Return the [x, y] coordinate for the center point of the cell that contains the specified text.  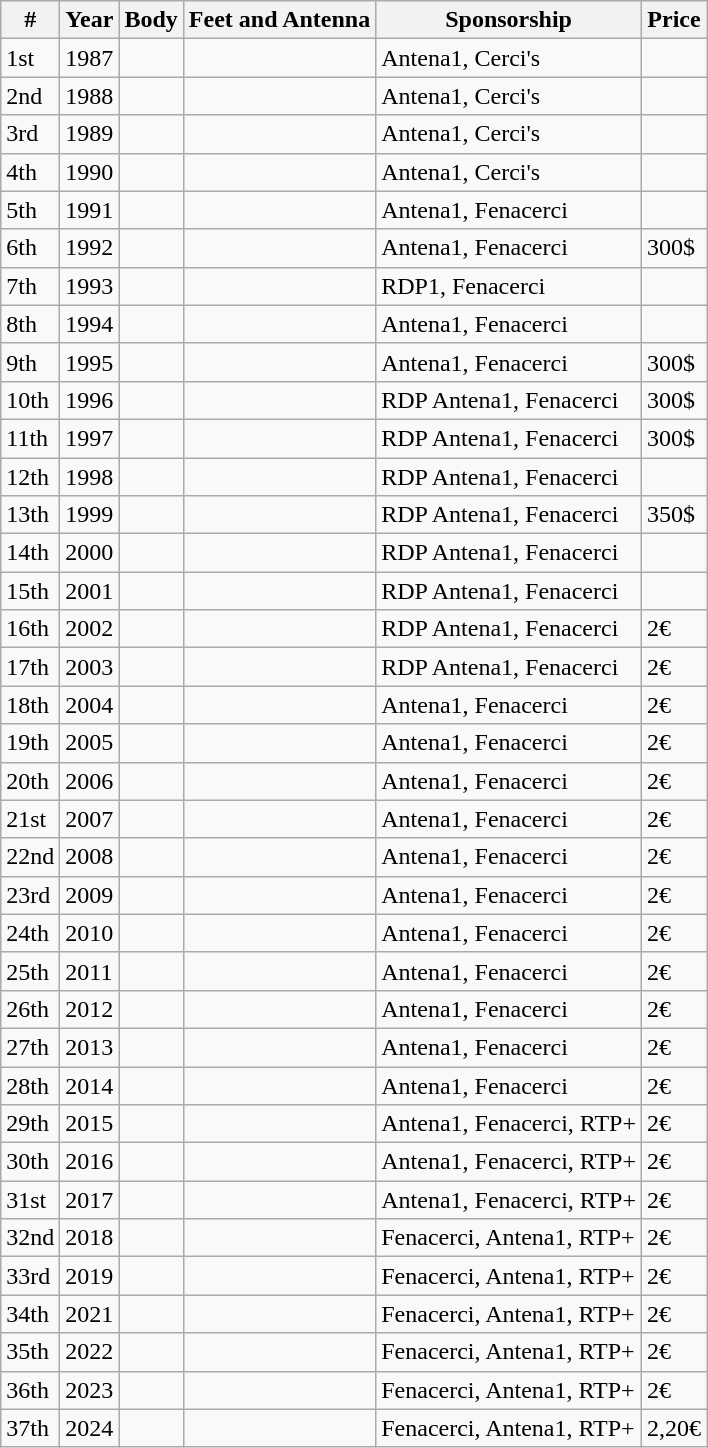
30th [30, 1162]
2001 [90, 591]
1987 [90, 58]
24th [30, 933]
2014 [90, 1085]
1991 [90, 210]
1993 [90, 286]
14th [30, 553]
15th [30, 591]
1995 [90, 362]
1st [30, 58]
2005 [90, 743]
37th [30, 1428]
2006 [90, 781]
9th [30, 362]
1997 [90, 438]
Body [151, 20]
16th [30, 629]
4th [30, 172]
6th [30, 248]
22nd [30, 857]
1996 [90, 400]
31st [30, 1200]
29th [30, 1124]
1998 [90, 477]
7th [30, 286]
32nd [30, 1238]
2002 [90, 629]
11th [30, 438]
34th [30, 1314]
3rd [30, 134]
1994 [90, 324]
2017 [90, 1200]
26th [30, 1009]
36th [30, 1390]
18th [30, 705]
1999 [90, 515]
2nd [30, 96]
33rd [30, 1276]
1992 [90, 248]
# [30, 20]
1988 [90, 96]
2018 [90, 1238]
2009 [90, 895]
2019 [90, 1276]
RDP1, Fenacerci [509, 286]
23rd [30, 895]
1989 [90, 134]
2007 [90, 819]
2,20€ [674, 1428]
2008 [90, 857]
17th [30, 667]
21st [30, 819]
2016 [90, 1162]
27th [30, 1047]
1990 [90, 172]
13th [30, 515]
2021 [90, 1314]
Sponsorship [509, 20]
2004 [90, 705]
2012 [90, 1009]
350$ [674, 515]
10th [30, 400]
35th [30, 1352]
2023 [90, 1390]
Year [90, 20]
2010 [90, 933]
2024 [90, 1428]
12th [30, 477]
2013 [90, 1047]
5th [30, 210]
8th [30, 324]
28th [30, 1085]
2003 [90, 667]
2011 [90, 971]
Price [674, 20]
2015 [90, 1124]
25th [30, 971]
20th [30, 781]
19th [30, 743]
2000 [90, 553]
Feet and Antenna [279, 20]
2022 [90, 1352]
